Locate the cell with the specified text and output its [X, Y] center coordinate. 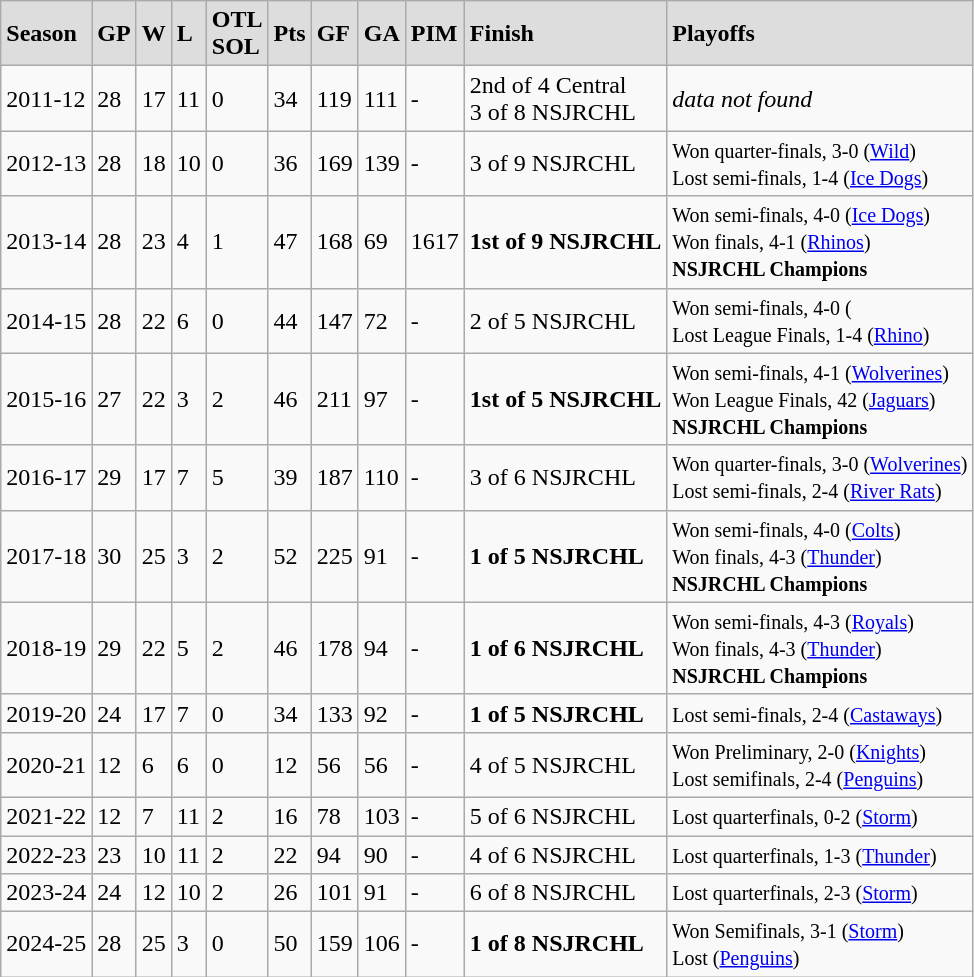
Won quarter-finals, 3-0 (Wolverines)Lost semi-finals, 2-4 (River Rats) [820, 478]
Lost semi-finals, 2-4 (Castaways) [820, 713]
4 of 6 NSJRCHL [565, 855]
169 [334, 164]
Pts [290, 34]
2019-20 [46, 713]
L [188, 34]
1st of 9 NSJRCHL [565, 242]
168 [334, 242]
39 [290, 478]
97 [382, 399]
2020-21 [46, 764]
2014-15 [46, 320]
225 [334, 556]
2 of 5 NSJRCHL [565, 320]
16 [290, 816]
4 [188, 242]
1 [237, 242]
187 [334, 478]
Won semi-finals, 4-0 (Ice Dogs)Won finals, 4-1 (Rhinos)NSJRCHL Champions [820, 242]
18 [154, 164]
101 [334, 893]
Won Semifinals, 3-1 (Storm)Lost (Penguins) [820, 944]
78 [334, 816]
2nd of 4 Central3 of 8 NSJRCHL [565, 98]
6 of 8 NSJRCHL [565, 893]
52 [290, 556]
5 of 6 NSJRCHL [565, 816]
133 [334, 713]
2021-22 [46, 816]
GP [114, 34]
2017-18 [46, 556]
Playoffs [820, 34]
1617 [434, 242]
Finish [565, 34]
1st of 5 NSJRCHL [565, 399]
36 [290, 164]
OTLSOL [237, 34]
103 [382, 816]
50 [290, 944]
211 [334, 399]
72 [382, 320]
44 [290, 320]
178 [334, 648]
139 [382, 164]
Lost quarterfinals, 0-2 (Storm) [820, 816]
data not found [820, 98]
1 of 6 NSJRCHL [565, 648]
30 [114, 556]
3 of 9 NSJRCHL [565, 164]
PIM [434, 34]
2018-19 [46, 648]
147 [334, 320]
Won semi-finals, 4-0 (Colts)Won finals, 4-3 (Thunder)NSJRCHL Champions [820, 556]
2022-23 [46, 855]
92 [382, 713]
W [154, 34]
4 of 5 NSJRCHL [565, 764]
2023-24 [46, 893]
GF [334, 34]
106 [382, 944]
Lost quarterfinals, 1-3 (Thunder) [820, 855]
Lost quarterfinals, 2-3 (Storm) [820, 893]
2013-14 [46, 242]
47 [290, 242]
2024-25 [46, 944]
Won Preliminary, 2-0 (Knights)Lost semifinals, 2-4 (Penguins) [820, 764]
69 [382, 242]
111 [382, 98]
GA [382, 34]
Won semi-finals, 4-3 (Royals)Won finals, 4-3 (Thunder)NSJRCHL Champions [820, 648]
90 [382, 855]
Won quarter-finals, 3-0 (Wild)Lost semi-finals, 1-4 (Ice Dogs) [820, 164]
2016-17 [46, 478]
3 of 6 NSJRCHL [565, 478]
27 [114, 399]
2015-16 [46, 399]
26 [290, 893]
2012-13 [46, 164]
1 of 8 NSJRCHL [565, 944]
Season [46, 34]
Won semi-finals, 4-1 (Wolverines)Won League Finals, 42 (Jaguars)NSJRCHL Champions [820, 399]
2011-12 [46, 98]
Won semi-finals, 4-0 (Lost League Finals, 1-4 (Rhino) [820, 320]
119 [334, 98]
110 [382, 478]
159 [334, 944]
